Return the [x, y] coordinate for the center point of the cell that contains the specified text.  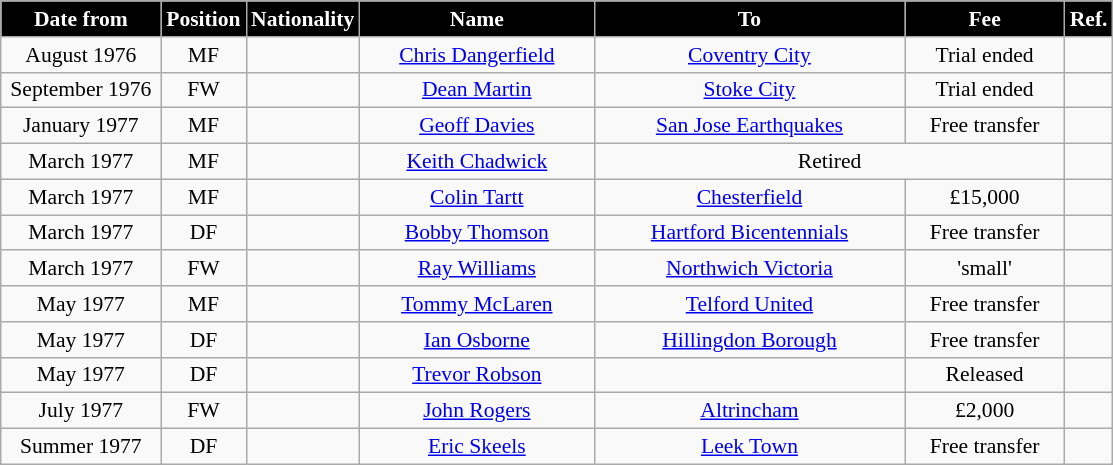
September 1976 [81, 90]
Date from [81, 19]
Leek Town [749, 447]
Coventry City [749, 55]
Ref. [1089, 19]
August 1976 [81, 55]
Keith Chadwick [476, 162]
Tommy McLaren [476, 304]
January 1977 [81, 126]
Hillingdon Borough [749, 340]
Released [985, 375]
Nationality [302, 19]
July 1977 [81, 411]
£15,000 [985, 197]
Colin Tartt [476, 197]
Ian Osborne [476, 340]
John Rogers [476, 411]
Dean Martin [476, 90]
Summer 1977 [81, 447]
To [749, 19]
Retired [829, 162]
Chesterfield [749, 197]
£2,000 [985, 411]
Trevor Robson [476, 375]
Name [476, 19]
Stoke City [749, 90]
Ray Williams [476, 269]
Geoff Davies [476, 126]
Eric Skeels [476, 447]
Altrincham [749, 411]
San Jose Earthquakes [749, 126]
Fee [985, 19]
Bobby Thomson [476, 233]
Hartford Bicentennials [749, 233]
Telford United [749, 304]
Chris Dangerfield [476, 55]
'small' [985, 269]
Position [204, 19]
Northwich Victoria [749, 269]
